Determine the [X, Y] coordinate at the center of the cell enclosing the given text.  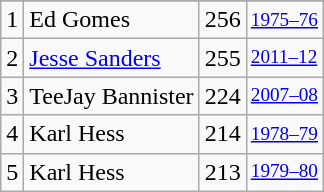
256 [222, 20]
213 [222, 172]
Jesse Sanders [112, 58]
2007–08 [284, 96]
224 [222, 96]
1975–76 [284, 20]
5 [12, 172]
1979–80 [284, 172]
TeeJay Bannister [112, 96]
214 [222, 134]
2011–12 [284, 58]
2 [12, 58]
3 [12, 96]
1 [12, 20]
Ed Gomes [112, 20]
4 [12, 134]
255 [222, 58]
1978–79 [284, 134]
